For the text-containing cell, return its midpoint in (x, y) coordinate format. 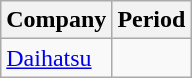
Period (152, 20)
Company (56, 20)
Daihatsu (56, 58)
